Extract the (X, Y) coordinate from the center of the cell holding the provided text.  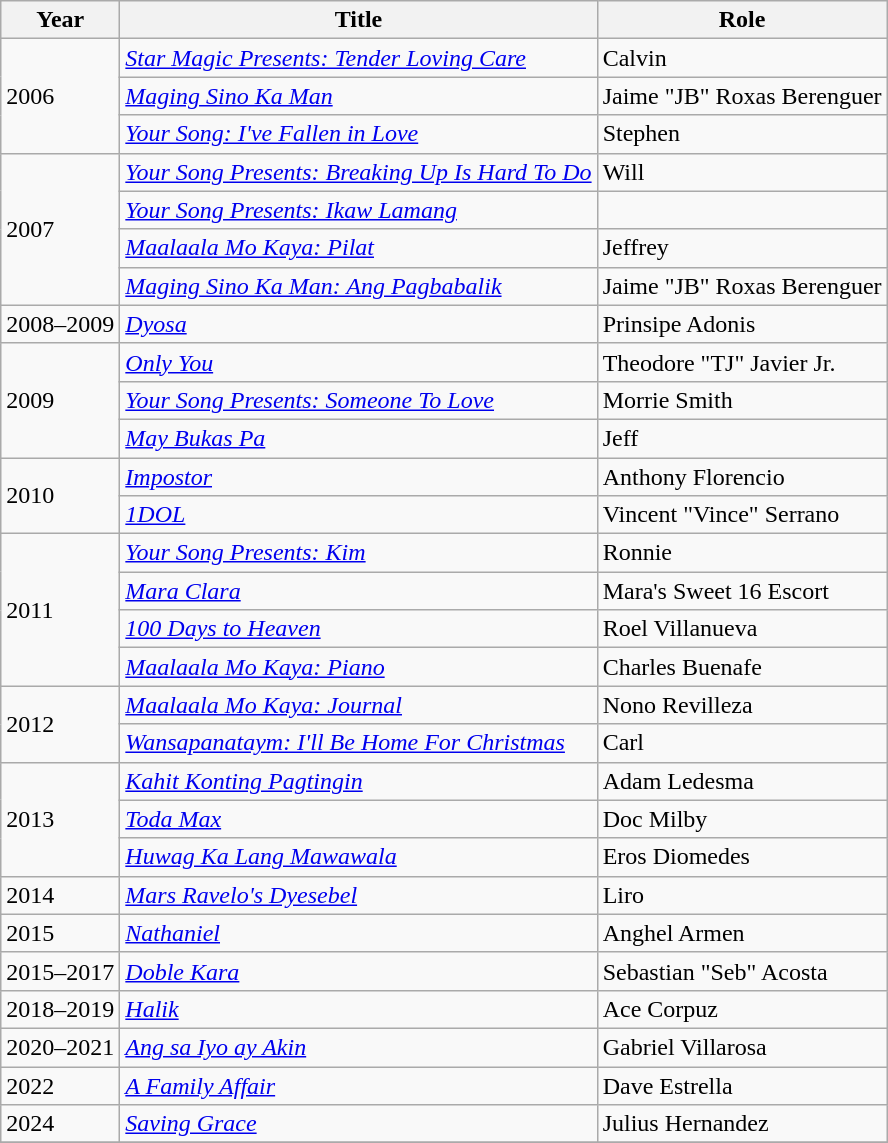
2014 (60, 895)
Huwag Ka Lang Mawawala (358, 857)
Mara's Sweet 16 Escort (742, 591)
Jeffrey (742, 248)
2015 (60, 933)
Role (742, 20)
Your Song: I've Fallen in Love (358, 134)
A Family Affair (358, 1085)
Nono Revilleza (742, 705)
2008–2009 (60, 324)
Maging Sino Ka Man: Ang Pagbabalik (358, 286)
Theodore "TJ" Javier Jr. (742, 362)
Title (358, 20)
Adam Ledesma (742, 781)
Eros Diomedes (742, 857)
Nathaniel (358, 933)
Liro (742, 895)
Maalaala Mo Kaya: Piano (358, 667)
May Bukas Pa (358, 438)
Star Magic Presents: Tender Loving Care (358, 58)
Gabriel Villarosa (742, 1047)
Charles Buenafe (742, 667)
Maalaala Mo Kaya: Pilat (358, 248)
2020–2021 (60, 1047)
Vincent "Vince" Serrano (742, 515)
2018–2019 (60, 1009)
2022 (60, 1085)
2011 (60, 610)
Ace Corpuz (742, 1009)
Mars Ravelo's Dyesebel (358, 895)
2012 (60, 724)
2013 (60, 819)
Halik (358, 1009)
Will (742, 172)
Saving Grace (358, 1124)
Dyosa (358, 324)
Carl (742, 743)
2006 (60, 96)
Toda Max (358, 819)
Sebastian "Seb" Acosta (742, 971)
100 Days to Heaven (358, 629)
Impostor (358, 477)
Calvin (742, 58)
Wansapanataym: I'll Be Home For Christmas (358, 743)
Jeff (742, 438)
2024 (60, 1124)
Your Song Presents: Breaking Up Is Hard To Do (358, 172)
Doble Kara (358, 971)
2010 (60, 496)
Kahit Konting Pagtingin (358, 781)
Maging Sino Ka Man (358, 96)
2009 (60, 400)
Doc Milby (742, 819)
Ronnie (742, 553)
Your Song Presents: Kim (358, 553)
Maalaala Mo Kaya: Journal (358, 705)
Your Song Presents: Ikaw Lamang (358, 210)
Only You (358, 362)
Year (60, 20)
2007 (60, 229)
Roel Villanueva (742, 629)
1DOL (358, 515)
Stephen (742, 134)
Anghel Armen (742, 933)
Mara Clara (358, 591)
Prinsipe Adonis (742, 324)
Dave Estrella (742, 1085)
Julius Hernandez (742, 1124)
Anthony Florencio (742, 477)
Ang sa Iyo ay Akin (358, 1047)
2015–2017 (60, 971)
Your Song Presents: Someone To Love (358, 400)
Morrie Smith (742, 400)
